Capture the cell that displays the provided text and extract its [X, Y] central coordinate. 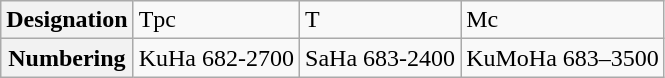
SaHa 683-2400 [380, 58]
KuMoHa 683–3500 [563, 58]
T [380, 20]
Numbering [67, 58]
KuHa 682-2700 [216, 58]
Mc [563, 20]
Designation [67, 20]
Tpc [216, 20]
